Scan for the cell matching the given text and deliver its (x, y) coordinate at center. 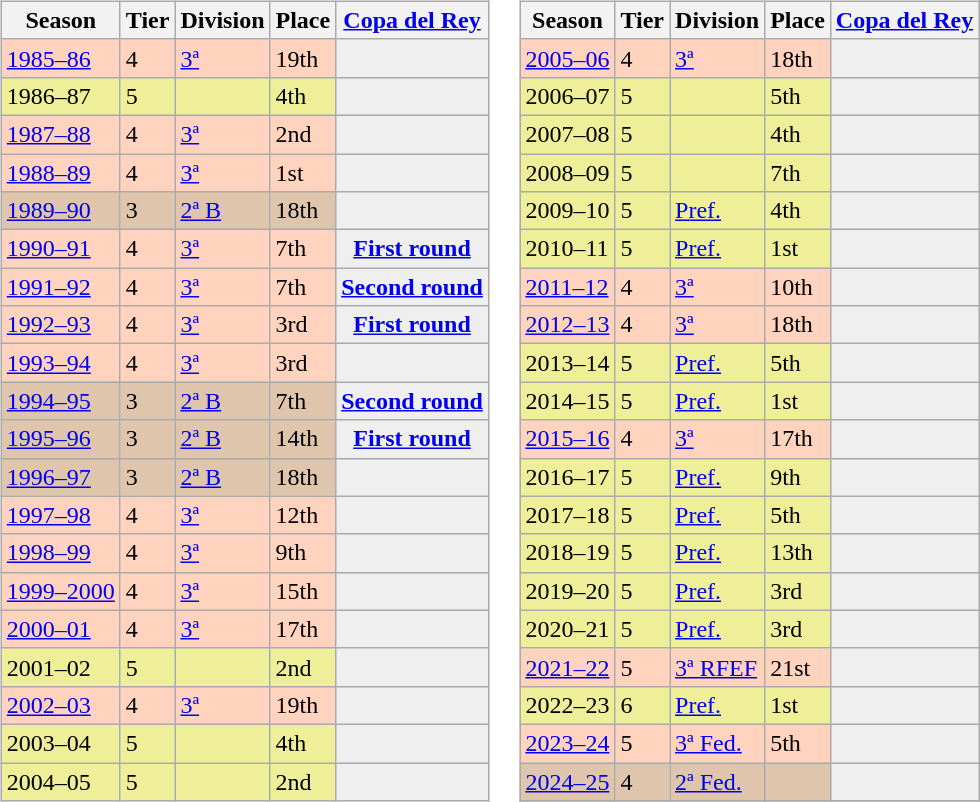
2013–14 (568, 363)
2022–23 (568, 705)
2000–01 (60, 629)
2012–13 (568, 325)
1987–88 (60, 134)
2ª Fed. (718, 781)
1998–99 (60, 553)
1986–87 (60, 96)
1993–94 (60, 363)
2011–12 (568, 287)
2003–04 (60, 743)
1997–98 (60, 515)
12th (303, 515)
2018–19 (568, 553)
14th (303, 439)
10th (798, 287)
2021–22 (568, 667)
2015–16 (568, 439)
1988–89 (60, 173)
1990–91 (60, 249)
2004–05 (60, 781)
6 (642, 705)
2006–07 (568, 96)
1995–96 (60, 439)
1999–2000 (60, 591)
1991–92 (60, 287)
1996–97 (60, 477)
3ª Fed. (718, 743)
2020–21 (568, 629)
2024–25 (568, 781)
2023–24 (568, 743)
2002–03 (60, 705)
2017–18 (568, 515)
21st (798, 667)
2005–06 (568, 58)
2019–20 (568, 591)
2016–17 (568, 477)
1985–86 (60, 58)
1989–90 (60, 211)
2008–09 (568, 173)
2001–02 (60, 667)
15th (303, 591)
2009–10 (568, 211)
2010–11 (568, 249)
1992–93 (60, 325)
2007–08 (568, 134)
1994–95 (60, 401)
2014–15 (568, 401)
3ª RFEF (718, 667)
13th (798, 553)
